Capture the cell that displays the provided text and extract its (X, Y) central coordinate. 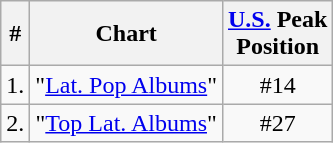
#27 (277, 123)
Chart (126, 34)
"Lat. Pop Albums" (126, 85)
2. (16, 123)
U.S. PeakPosition (277, 34)
# (16, 34)
#14 (277, 85)
1. (16, 85)
"Top Lat. Albums" (126, 123)
